Identify which cell holds the provided text, then report its (X, Y) central coordinate. 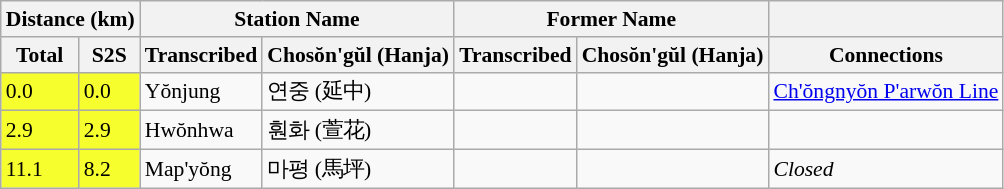
연중 (延中) (358, 92)
Connections (886, 55)
Distance (km) (70, 19)
8.2 (110, 170)
Station Name (297, 19)
11.1 (40, 170)
Yŏnjung (201, 92)
Closed (886, 170)
Former Name (611, 19)
Hwŏnhwa (201, 130)
Ch'ŏngnyŏn P'arwŏn Line (886, 92)
마평 (馬坪) (358, 170)
Total (40, 55)
훤화 (萱花) (358, 130)
Map'yŏng (201, 170)
S2S (110, 55)
